Search for the cell housing the specified text and yield its (X, Y) center coordinate. 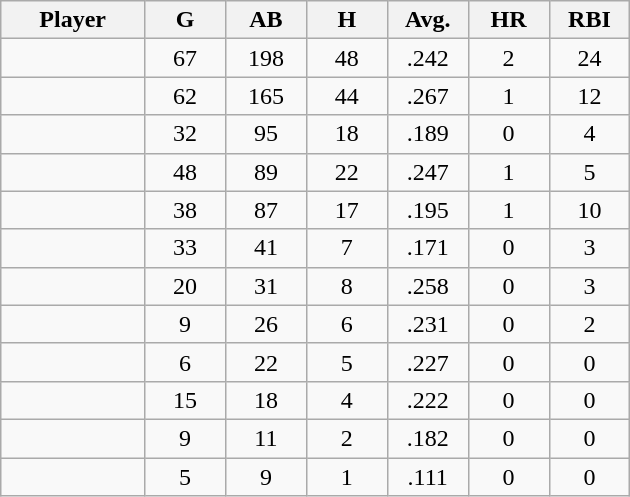
.222 (428, 400)
.227 (428, 362)
17 (346, 210)
198 (266, 58)
26 (266, 324)
32 (186, 134)
7 (346, 248)
12 (590, 96)
HR (508, 20)
.267 (428, 96)
15 (186, 400)
24 (590, 58)
10 (590, 210)
.195 (428, 210)
.231 (428, 324)
.182 (428, 438)
.111 (428, 477)
.171 (428, 248)
95 (266, 134)
38 (186, 210)
.247 (428, 172)
165 (266, 96)
G (186, 20)
62 (186, 96)
RBI (590, 20)
41 (266, 248)
.258 (428, 286)
.242 (428, 58)
Avg. (428, 20)
H (346, 20)
11 (266, 438)
20 (186, 286)
44 (346, 96)
67 (186, 58)
87 (266, 210)
8 (346, 286)
33 (186, 248)
Player (73, 20)
AB (266, 20)
89 (266, 172)
.189 (428, 134)
31 (266, 286)
